Scan for the cell matching the given text and deliver its [x, y] coordinate at center. 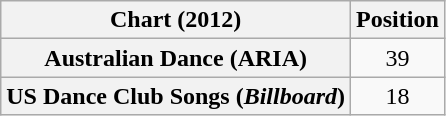
39 [398, 58]
Australian Dance (ARIA) [176, 58]
Chart (2012) [176, 20]
Position [398, 20]
US Dance Club Songs (Billboard) [176, 96]
18 [398, 96]
